Output the [X, Y] coordinate of the center of the cell containing the given text.  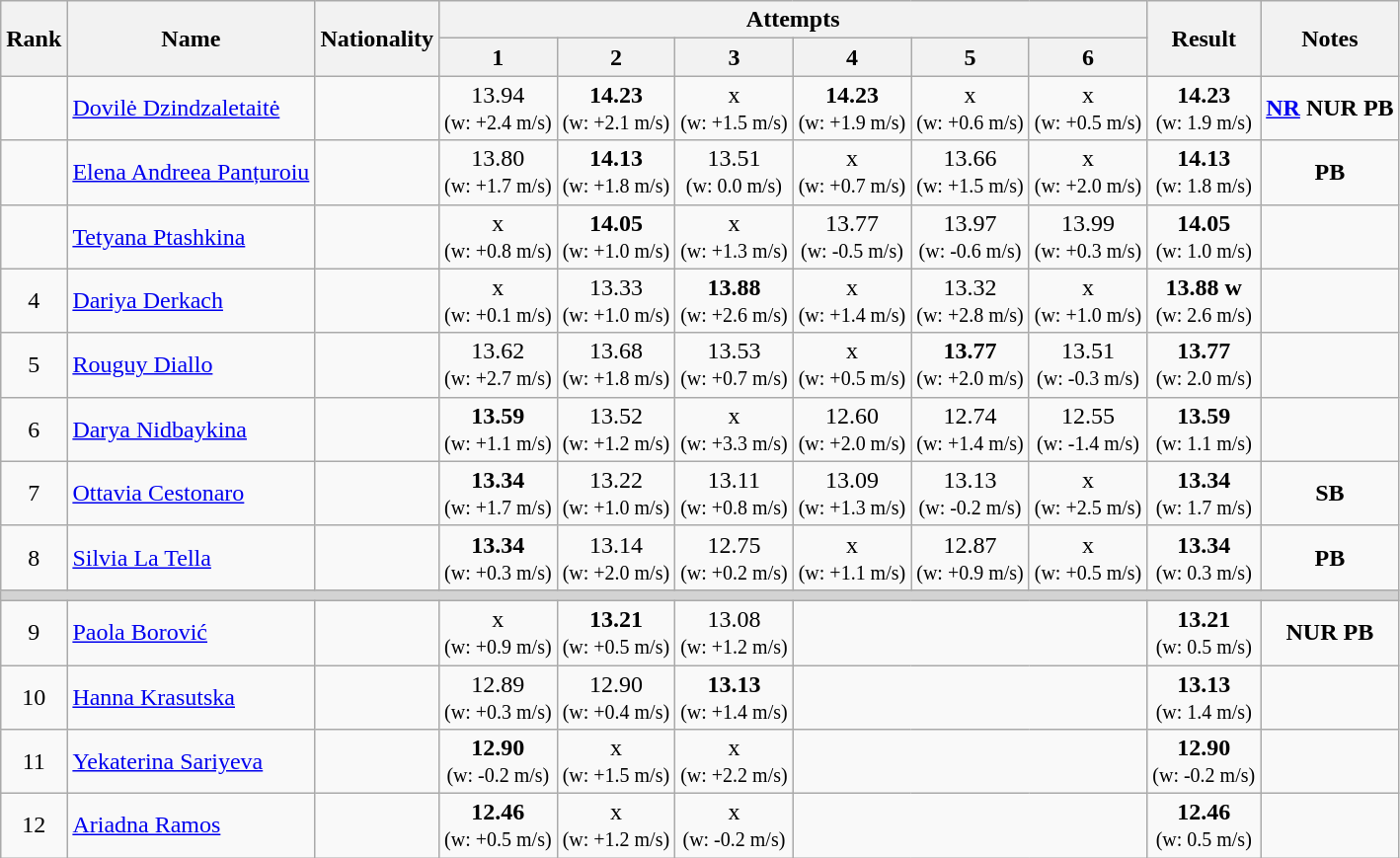
x(w: +0.6 m/s) [971, 109]
9 [34, 632]
x(w: +0.1 m/s) [499, 300]
12.87(w: +0.9 m/s) [971, 557]
8 [34, 557]
Tetyana Ptashkina [192, 237]
NR NUR PB [1330, 109]
Darya Nidbaykina [192, 429]
13.34(w: +0.3 m/s) [499, 557]
Attempts [794, 20]
x(w: +3.3 m/s) [735, 429]
13.13(w: 1.4 m/s) [1205, 697]
Ottavia Cestonaro [192, 494]
13.14(w: +2.0 m/s) [616, 557]
3 [735, 57]
13.11(w: +0.8 m/s) [735, 494]
13.80(w: +1.7 m/s) [499, 172]
12.46(w: 0.5 m/s) [1205, 825]
Result [1205, 39]
13.77(w: +2.0 m/s) [971, 365]
13.59(w: +1.1 m/s) [499, 429]
Dariya Derkach [192, 300]
14.23(w: +1.9 m/s) [852, 109]
Notes [1330, 39]
1 [499, 57]
13.52(w: +1.2 m/s) [616, 429]
13.99(w: +0.3 m/s) [1088, 237]
13.22(w: +1.0 m/s) [616, 494]
x(w: +2.5 m/s) [1088, 494]
13.21(w: +0.5 m/s) [616, 632]
14.23(w: +2.1 m/s) [616, 109]
12.55(w: -1.4 m/s) [1088, 429]
13.68(w: +1.8 m/s) [616, 365]
12.46(w: +0.5 m/s) [499, 825]
12.75(w: +0.2 m/s) [735, 557]
11 [34, 762]
x(w: +0.8 m/s) [499, 237]
14.13(w: 1.8 m/s) [1205, 172]
x(w: +2.0 m/s) [1088, 172]
Elena Andreea Panțuroiu [192, 172]
x(w: -0.2 m/s) [735, 825]
13.34(w: 0.3 m/s) [1205, 557]
x(w: +1.2 m/s) [616, 825]
13.34(w: +1.7 m/s) [499, 494]
12 [34, 825]
x(w: +1.1 m/s) [852, 557]
13.77(w: 2.0 m/s) [1205, 365]
13.88 w(w: 2.6 m/s) [1205, 300]
7 [34, 494]
12.74(w: +1.4 m/s) [971, 429]
13.32(w: +2.8 m/s) [971, 300]
13.33(w: +1.0 m/s) [616, 300]
10 [34, 697]
13.59(w: 1.1 m/s) [1205, 429]
NUR PB [1330, 632]
13.94(w: +2.4 m/s) [499, 109]
13.88(w: +2.6 m/s) [735, 300]
13.66(w: +1.5 m/s) [971, 172]
12.60(w: +2.0 m/s) [852, 429]
13.08(w: +1.2 m/s) [735, 632]
13.62(w: +2.7 m/s) [499, 365]
14.05(w: 1.0 m/s) [1205, 237]
13.13(w: -0.2 m/s) [971, 494]
2 [616, 57]
14.05(w: +1.0 m/s) [616, 237]
12.89(w: +0.3 m/s) [499, 697]
13.13(w: +1.4 m/s) [735, 697]
x(w: +2.2 m/s) [735, 762]
Paola Borović [192, 632]
13.51(w: 0.0 m/s) [735, 172]
x(w: +1.4 m/s) [852, 300]
13.51(w: -0.3 m/s) [1088, 365]
13.77(w: -0.5 m/s) [852, 237]
13.34(w: 1.7 m/s) [1205, 494]
x(w: +1.3 m/s) [735, 237]
Nationality [377, 39]
13.97(w: -0.6 m/s) [971, 237]
13.09(w: +1.3 m/s) [852, 494]
12.90(w: +0.4 m/s) [616, 697]
x(w: +0.9 m/s) [499, 632]
Silvia La Tella [192, 557]
13.53(w: +0.7 m/s) [735, 365]
x(w: +1.0 m/s) [1088, 300]
Dovilė Dzindzaletaitė [192, 109]
x(w: +0.7 m/s) [852, 172]
Name [192, 39]
13.21(w: 0.5 m/s) [1205, 632]
SB [1330, 494]
Hanna Krasutska [192, 697]
14.13(w: +1.8 m/s) [616, 172]
Yekaterina Sariyeva [192, 762]
Rank [34, 39]
14.23(w: 1.9 m/s) [1205, 109]
Ariadna Ramos [192, 825]
Rouguy Diallo [192, 365]
